Pinpoint the cell where the given text exists, returning its (x, y) midpoint coordinate. 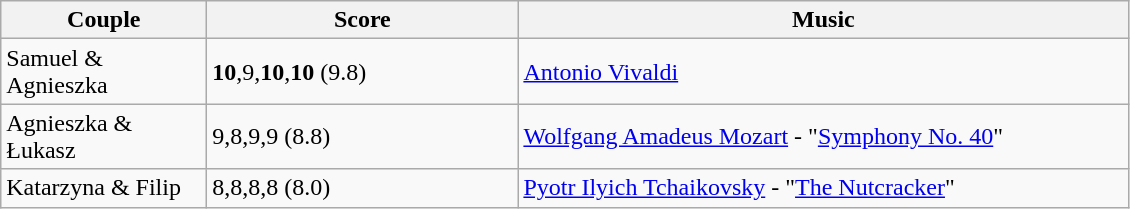
Music (824, 20)
Couple (104, 20)
Pyotr Ilyich Tchaikovsky - "The Nutcracker" (824, 188)
Score (362, 20)
Wolfgang Amadeus Mozart - "Symphony No. 40" (824, 136)
Samuel & Agnieszka (104, 72)
Agnieszka & Łukasz (104, 136)
8,8,8,8 (8.0) (362, 188)
9,8,9,9 (8.8) (362, 136)
Katarzyna & Filip (104, 188)
Antonio Vivaldi (824, 72)
10,9,10,10 (9.8) (362, 72)
